Return the (X, Y) coordinate for the center point of the cell that contains the specified text.  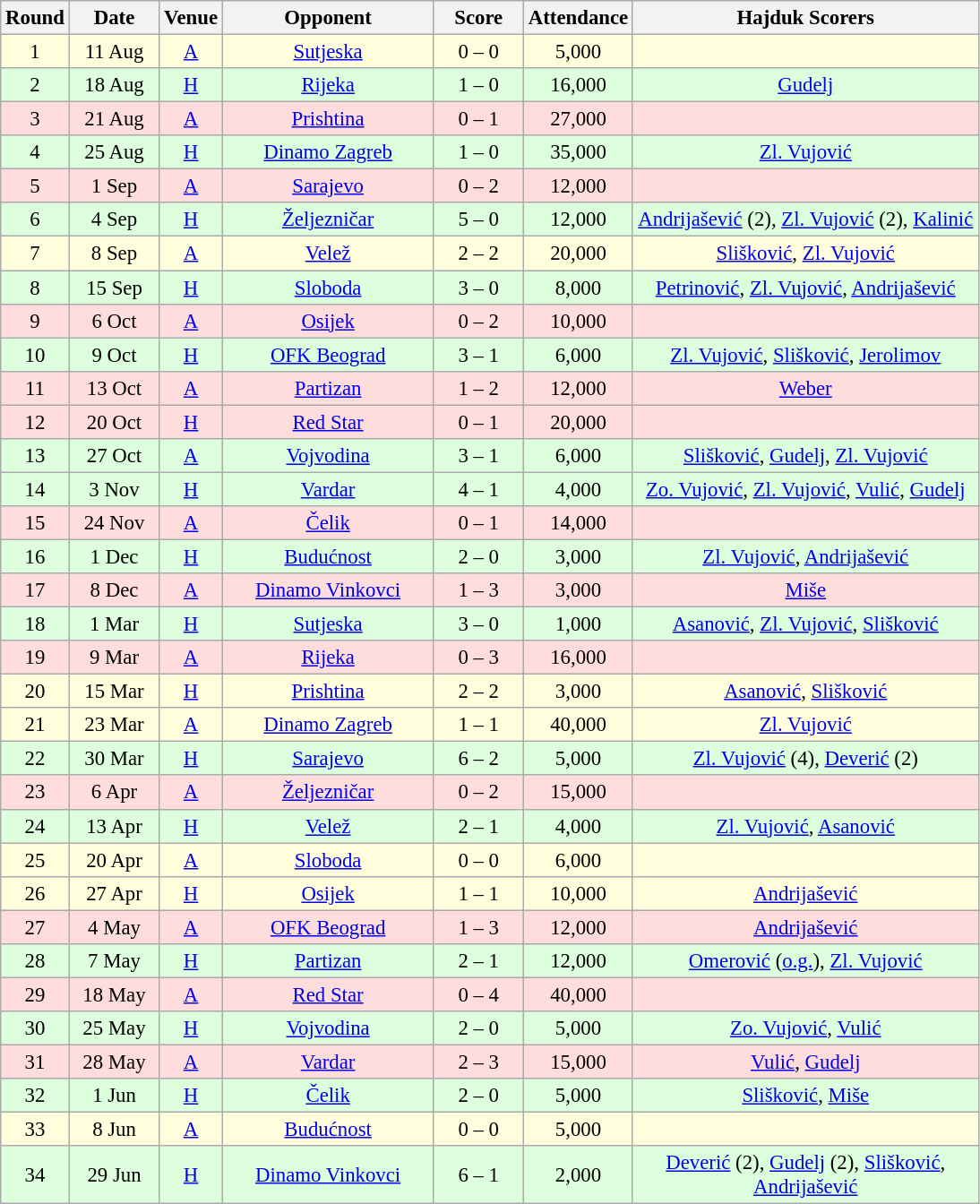
34 (35, 1175)
23 (35, 793)
Slišković, Miše (805, 1096)
27 Oct (115, 456)
8,000 (579, 288)
28 (35, 961)
Attendance (579, 18)
5 (35, 186)
20 Apr (115, 860)
25 (35, 860)
1 – 2 (478, 388)
Zl. Vujović, Asanović (805, 826)
Hajduk Scorers (805, 18)
14,000 (579, 523)
14 (35, 489)
2 (35, 85)
5 – 0 (478, 219)
Zo. Vujović, Zl. Vujović, Vulić, Gudelj (805, 489)
Zl. Vujović, Andrijašević (805, 556)
26 (35, 893)
18 (35, 624)
8 (35, 288)
8 Sep (115, 254)
1 Dec (115, 556)
15 (35, 523)
15 Mar (115, 692)
27,000 (579, 119)
20 (35, 692)
16 (35, 556)
8 Dec (115, 590)
21 Aug (115, 119)
6 – 2 (478, 759)
30 Mar (115, 759)
25 May (115, 1028)
9 Oct (115, 355)
17 (35, 590)
1 Mar (115, 624)
8 Jun (115, 1130)
Zl. Vujović (4), Deverić (2) (805, 759)
22 (35, 759)
13 Apr (115, 826)
2 – 3 (478, 1062)
Slišković, Gudelj, Zl. Vujović (805, 456)
18 Aug (115, 85)
12 (35, 422)
4 Sep (115, 219)
6 Oct (115, 321)
29 (35, 994)
Zo. Vujović, Vulić (805, 1028)
28 May (115, 1062)
7 (35, 254)
7 May (115, 961)
4 May (115, 927)
Round (35, 18)
0 – 4 (478, 994)
Score (478, 18)
1 Sep (115, 186)
20 Oct (115, 422)
11 Aug (115, 52)
25 Aug (115, 152)
6 – 1 (478, 1175)
Asanović, Zl. Vujović, Slišković (805, 624)
13 (35, 456)
21 (35, 725)
10 (35, 355)
1,000 (579, 624)
24 Nov (115, 523)
13 Oct (115, 388)
Gudelj (805, 85)
Venue (192, 18)
32 (35, 1096)
Asanović, Slišković (805, 692)
11 (35, 388)
2,000 (579, 1175)
1 Jun (115, 1096)
3 Nov (115, 489)
27 (35, 927)
30 (35, 1028)
24 (35, 826)
33 (35, 1130)
Omerović (o.g.), Zl. Vujović (805, 961)
23 Mar (115, 725)
18 May (115, 994)
31 (35, 1062)
29 Jun (115, 1175)
Date (115, 18)
0 – 3 (478, 658)
Vulić, Gudelj (805, 1062)
9 (35, 321)
Slišković, Zl. Vujović (805, 254)
35,000 (579, 152)
19 (35, 658)
Deverić (2), Gudelj (2), Slišković, Andrijašević (805, 1175)
9 Mar (115, 658)
Petrinović, Zl. Vujović, Andrijašević (805, 288)
1 (35, 52)
3 (35, 119)
Weber (805, 388)
6 Apr (115, 793)
Zl. Vujović, Slišković, Jerolimov (805, 355)
27 Apr (115, 893)
Opponent (328, 18)
6 (35, 219)
Andrijašević (2), Zl. Vujović (2), Kalinić (805, 219)
Miše (805, 590)
4 (35, 152)
4 – 1 (478, 489)
15 Sep (115, 288)
